Provide the [x, y] coordinate of the cell's center where the given text is located.  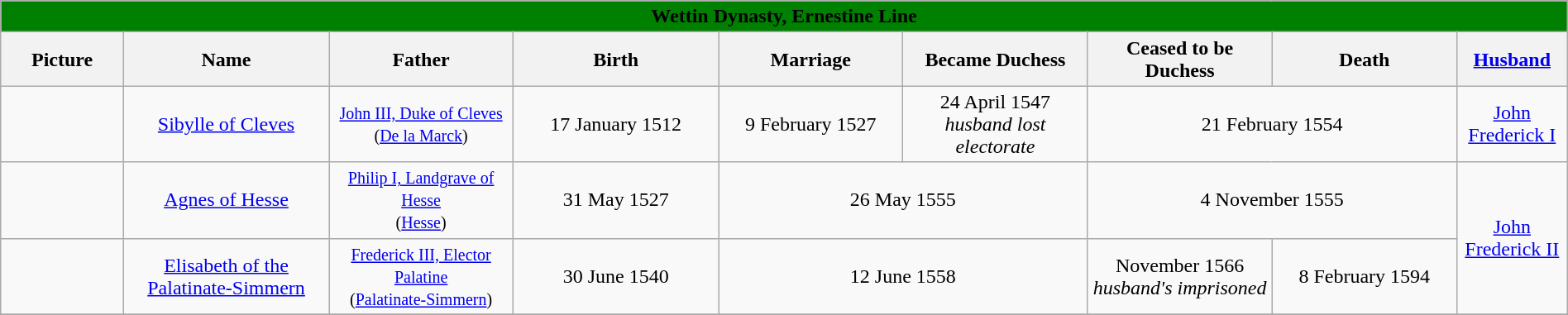
Father [422, 60]
12 June 1558 [903, 276]
31 May 1527 [616, 200]
Birth [616, 60]
26 May 1555 [903, 200]
4 November 1555 [1272, 200]
Death [1365, 60]
Sibylle of Cleves [227, 124]
24 April 1547husband lost electorate [996, 124]
21 February 1554 [1272, 124]
Became Duchess [996, 60]
17 January 1512 [616, 124]
Name [227, 60]
John Frederick I [1512, 124]
Picture [63, 60]
Marriage [810, 60]
30 June 1540 [616, 276]
Agnes of Hesse [227, 200]
Frederick III, Elector Palatine(Palatinate-Simmern) [422, 276]
8 February 1594 [1365, 276]
November 1566husband's imprisoned [1179, 276]
John Frederick II [1512, 238]
9 February 1527 [810, 124]
Ceased to be Duchess [1179, 60]
Wettin Dynasty, Ernestine Line [784, 17]
John III, Duke of Cleves(De la Marck) [422, 124]
Husband [1512, 60]
Philip I, Landgrave of Hesse(Hesse) [422, 200]
Elisabeth of the Palatinate-Simmern [227, 276]
